Provide the (X, Y) coordinate of the cell's center where the given text is located.  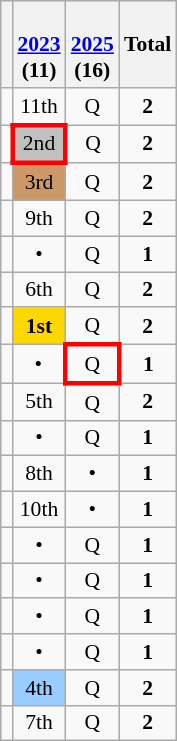
3rd (38, 182)
5th (38, 402)
1st (38, 326)
Total (148, 44)
10th (38, 510)
2025(16) (92, 44)
7th (38, 723)
2nd (38, 144)
11th (38, 106)
6th (38, 290)
4th (38, 688)
8th (38, 474)
9th (38, 219)
2023(11) (38, 44)
